Provide the [X, Y] coordinate of the cell's center where the given text is located.  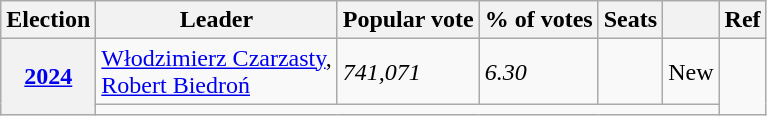
6.30 [538, 72]
Włodzimierz Czarzasty,Robert Biedroń [216, 72]
Leader [216, 20]
Ref [742, 20]
Popular vote [408, 20]
Seats [630, 20]
2024 [48, 77]
New [691, 72]
Election [48, 20]
741,071 [408, 72]
% of votes [538, 20]
